Search for the cell housing the specified text and yield its (x, y) center coordinate. 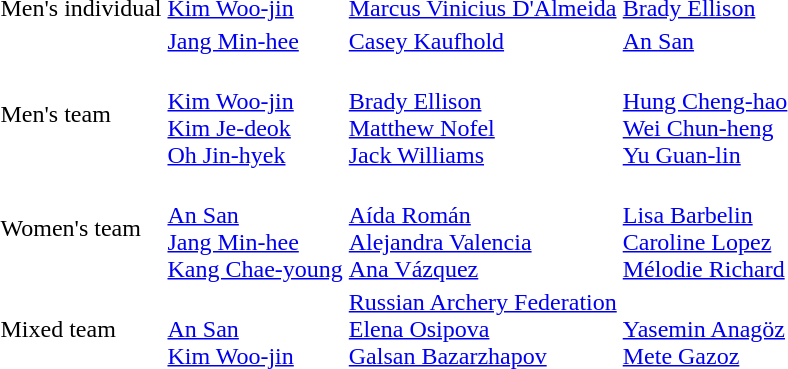
Casey Kaufhold (482, 41)
An San Jang Min-hee Kang Chae-young (255, 228)
Jang Min-hee (255, 41)
Aída Román Alejandra Valencia Ana Vázquez (482, 228)
Kim Woo-jin Kim Je-deok Oh Jin-hyek (255, 114)
Brady Ellison Matthew Nofel Jack Williams (482, 114)
